Scan for the cell matching the given text and deliver its (x, y) coordinate at center. 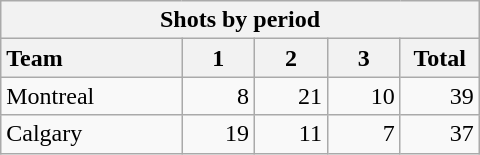
Calgary (92, 134)
1 (218, 58)
39 (440, 96)
8 (218, 96)
7 (364, 134)
Total (440, 58)
11 (292, 134)
37 (440, 134)
3 (364, 58)
19 (218, 134)
10 (364, 96)
2 (292, 58)
Team (92, 58)
21 (292, 96)
Montreal (92, 96)
Shots by period (240, 20)
